Provide the [x, y] coordinate of the cell's center where the given text is located.  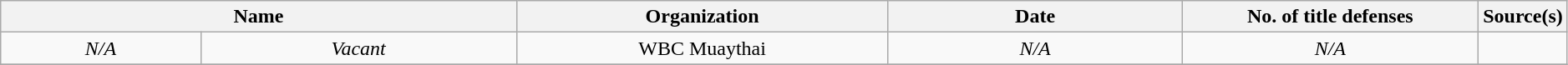
No. of title defenses [1330, 17]
Date [1035, 17]
WBC Muaythai [702, 48]
Vacant [358, 48]
Name [259, 17]
Source(s) [1524, 17]
Organization [702, 17]
